Extract the (X, Y) coordinate from the center of the cell holding the provided text.  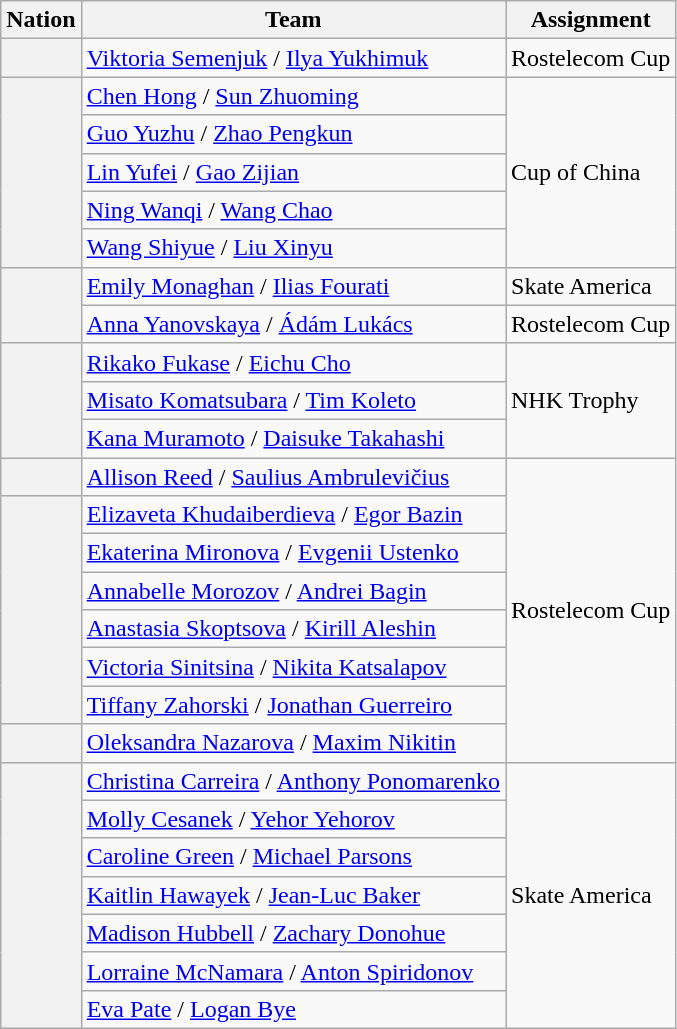
Rikako Fukase / Eichu Cho (293, 362)
Madison Hubbell / Zachary Donohue (293, 933)
Lin Yufei / Gao Zijian (293, 172)
Christina Carreira / Anthony Ponomarenko (293, 781)
Misato Komatsubara / Tim Koleto (293, 400)
Elizaveta Khudaiberdieva / Egor Bazin (293, 515)
Guo Yuzhu / Zhao Pengkun (293, 134)
Anna Yanovskaya / Ádám Lukács (293, 324)
Ning Wanqi / Wang Chao (293, 210)
Tiffany Zahorski / Jonathan Guerreiro (293, 705)
Cup of China (591, 172)
Assignment (591, 20)
Lorraine McNamara / Anton Spiridonov (293, 971)
Caroline Green / Michael Parsons (293, 857)
NHK Trophy (591, 400)
Chen Hong / Sun Zhuoming (293, 96)
Team (293, 20)
Allison Reed / Saulius Ambrulevičius (293, 477)
Annabelle Morozov / Andrei Bagin (293, 591)
Molly Cesanek / Yehor Yehorov (293, 819)
Ekaterina Mironova / Evgenii Ustenko (293, 553)
Eva Pate / Logan Bye (293, 1009)
Oleksandra Nazarova / Maxim Nikitin (293, 743)
Kaitlin Hawayek / Jean-Luc Baker (293, 895)
Victoria Sinitsina / Nikita Katsalapov (293, 667)
Kana Muramoto / Daisuke Takahashi (293, 438)
Anastasia Skoptsova / Kirill Aleshin (293, 629)
Viktoria Semenjuk / Ilya Yukhimuk (293, 58)
Emily Monaghan / Ilias Fourati (293, 286)
Wang Shiyue / Liu Xinyu (293, 248)
Nation (41, 20)
